Output the [x, y] coordinate of the center of the cell containing the given text.  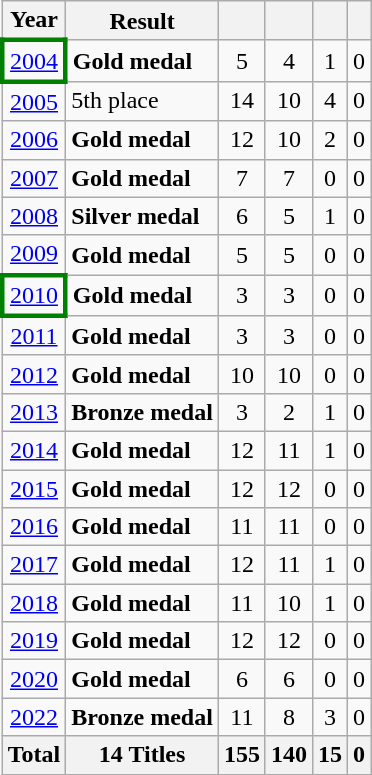
155 [242, 755]
2006 [34, 140]
15 [330, 755]
2007 [34, 178]
2016 [34, 527]
Year [34, 21]
2017 [34, 565]
2014 [34, 450]
Result [142, 21]
2018 [34, 603]
2019 [34, 641]
2004 [34, 60]
14 [242, 101]
8 [288, 717]
Total [34, 755]
14 Titles [142, 755]
140 [288, 755]
2012 [34, 374]
2015 [34, 489]
2010 [34, 296]
2022 [34, 717]
2009 [34, 255]
2005 [34, 101]
2013 [34, 412]
2008 [34, 216]
2011 [34, 336]
5th place [142, 101]
2020 [34, 679]
Silver medal [142, 216]
